Provide the [x, y] coordinate of the cell's center where the given text is located.  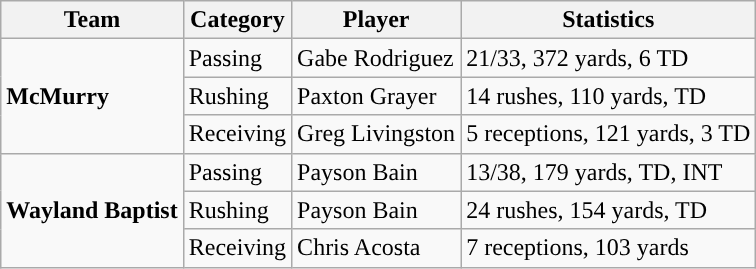
13/38, 179 yards, TD, INT [608, 172]
Statistics [608, 20]
7 receptions, 103 yards [608, 248]
24 rushes, 154 yards, TD [608, 210]
21/33, 372 yards, 6 TD [608, 58]
Category [237, 20]
Paxton Grayer [376, 96]
5 receptions, 121 yards, 3 TD [608, 134]
Gabe Rodriguez [376, 58]
Wayland Baptist [92, 210]
Chris Acosta [376, 248]
McMurry [92, 96]
Greg Livingston [376, 134]
Team [92, 20]
14 rushes, 110 yards, TD [608, 96]
Player [376, 20]
